Pinpoint the cell where the given text exists, returning its (X, Y) midpoint coordinate. 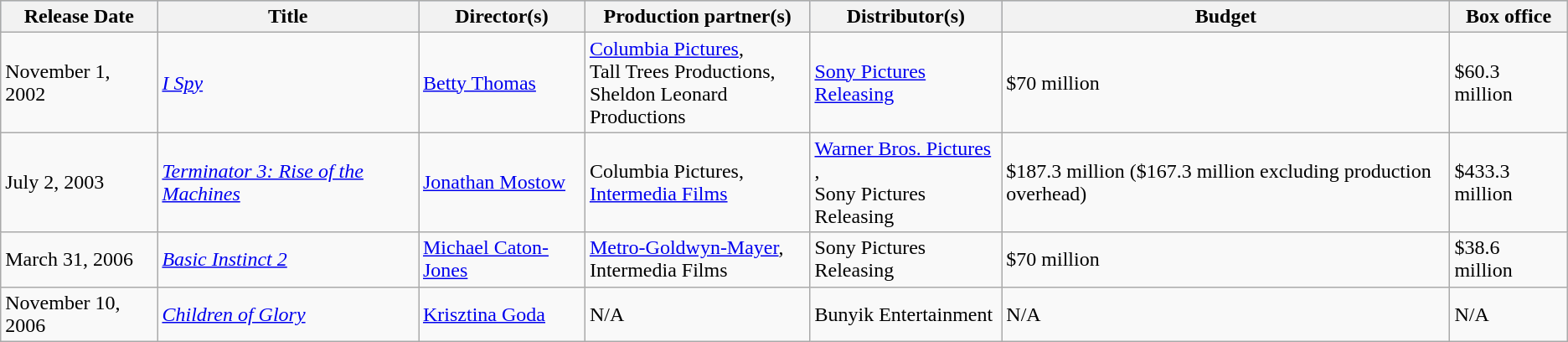
Distributor(s) (906, 17)
Title (288, 17)
Basic Instinct 2 (288, 260)
$433.3 million (1509, 183)
Warner Bros. Pictures,Sony Pictures Releasing (906, 183)
Director(s) (503, 17)
March 31, 2006 (79, 260)
Production partner(s) (697, 17)
I Spy (288, 82)
Terminator 3: Rise of the Machines (288, 183)
Michael Caton-Jones (503, 260)
$60.3 million (1509, 82)
$187.3 million ($167.3 million excluding production overhead) (1226, 183)
Jonathan Mostow (503, 183)
Columbia Pictures,Tall Trees Productions,Sheldon Leonard Productions (697, 82)
July 2, 2003 (79, 183)
Metro-Goldwyn-Mayer,Intermedia Films (697, 260)
Bunyik Entertainment (906, 313)
Krisztina Goda (503, 313)
Budget (1226, 17)
Children of Glory (288, 313)
Box office (1509, 17)
November 1, 2002 (79, 82)
Release Date (79, 17)
November 10, 2006 (79, 313)
Betty Thomas (503, 82)
$38.6 million (1509, 260)
Columbia Pictures,Intermedia Films (697, 183)
